Return the [X, Y] coordinate for the center point of the cell that contains the specified text.  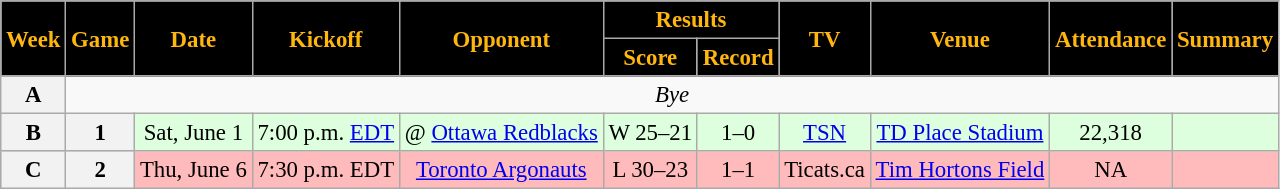
TSN [824, 133]
22,318 [1111, 133]
Date [194, 38]
Score [650, 58]
Tim Hortons Field [960, 170]
Kickoff [326, 38]
Toronto Argonauts [501, 170]
Ticats.ca [824, 170]
2 [100, 170]
Summary [1226, 38]
Record [738, 58]
@ Ottawa Redblacks [501, 133]
TD Place Stadium [960, 133]
Game [100, 38]
7:30 p.m. EDT [326, 170]
NA [1111, 170]
1 [100, 133]
B [34, 133]
TV [824, 38]
C [34, 170]
Results [691, 20]
Bye [672, 95]
A [34, 95]
Opponent [501, 38]
Thu, June 6 [194, 170]
Venue [960, 38]
Sat, June 1 [194, 133]
1–0 [738, 133]
Week [34, 38]
W 25–21 [650, 133]
7:00 p.m. EDT [326, 133]
L 30–23 [650, 170]
1–1 [738, 170]
Attendance [1111, 38]
